Search for the cell housing the specified text and yield its (X, Y) center coordinate. 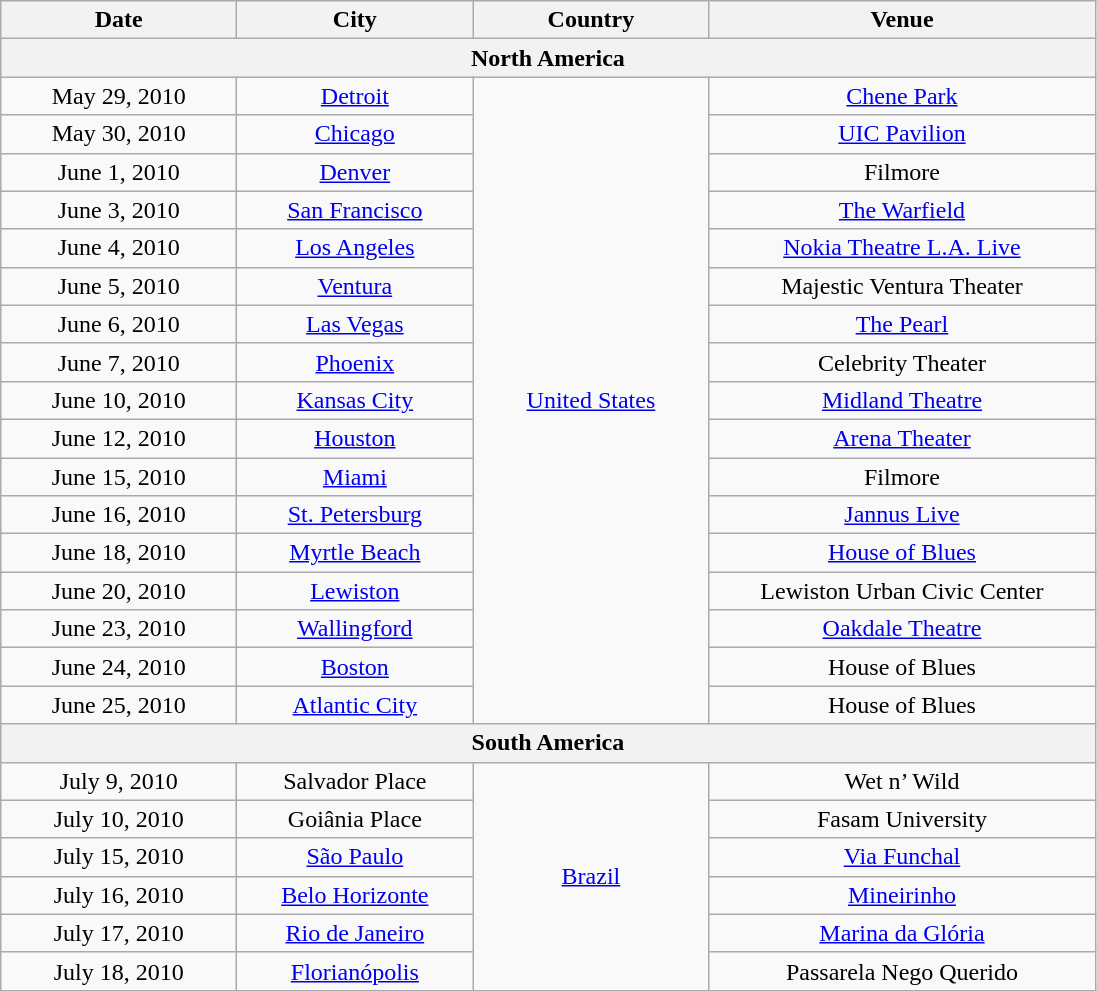
North America (548, 58)
Midland Theatre (902, 400)
Wallingford (355, 629)
Venue (902, 20)
Passarela Nego Querido (902, 971)
May 29, 2010 (119, 96)
Majestic Ventura Theater (902, 286)
June 25, 2010 (119, 705)
United States (591, 400)
Chicago (355, 134)
Ventura (355, 286)
June 1, 2010 (119, 172)
June 5, 2010 (119, 286)
Boston (355, 667)
Myrtle Beach (355, 553)
July 15, 2010 (119, 857)
Lewiston (355, 591)
Lewiston Urban Civic Center (902, 591)
Fasam University (902, 819)
July 10, 2010 (119, 819)
June 3, 2010 (119, 210)
The Pearl (902, 324)
Phoenix (355, 362)
Celebrity Theater (902, 362)
Belo Horizonte (355, 895)
Salvador Place (355, 781)
Country (591, 20)
Rio de Janeiro (355, 933)
Miami (355, 477)
June 6, 2010 (119, 324)
Oakdale Theatre (902, 629)
São Paulo (355, 857)
Via Funchal (902, 857)
Atlantic City (355, 705)
Kansas City (355, 400)
City (355, 20)
Houston (355, 438)
July 17, 2010 (119, 933)
July 9, 2010 (119, 781)
Date (119, 20)
June 18, 2010 (119, 553)
The Warfield (902, 210)
Chene Park (902, 96)
Detroit (355, 96)
South America (548, 743)
Florianópolis (355, 971)
July 18, 2010 (119, 971)
Jannus Live (902, 515)
May 30, 2010 (119, 134)
June 24, 2010 (119, 667)
June 10, 2010 (119, 400)
June 20, 2010 (119, 591)
Las Vegas (355, 324)
June 23, 2010 (119, 629)
Wet n’ Wild (902, 781)
Denver (355, 172)
June 12, 2010 (119, 438)
Los Angeles (355, 248)
St. Petersburg (355, 515)
Mineirinho (902, 895)
July 16, 2010 (119, 895)
Nokia Theatre L.A. Live (902, 248)
Arena Theater (902, 438)
Goiânia Place (355, 819)
June 16, 2010 (119, 515)
UIC Pavilion (902, 134)
June 7, 2010 (119, 362)
June 4, 2010 (119, 248)
June 15, 2010 (119, 477)
Marina da Glória (902, 933)
San Francisco (355, 210)
Brazil (591, 876)
